From the cell containing the given text, extract its center point as (x, y) coordinate. 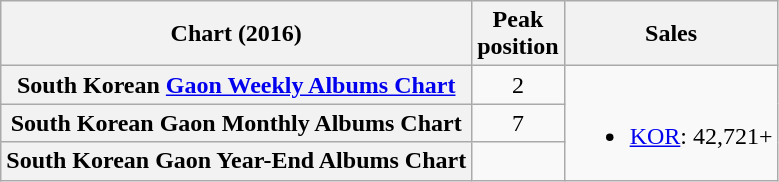
Chart (2016) (236, 34)
South Korean Gaon Year-End Albums Chart (236, 161)
South Korean Gaon Weekly Albums Chart (236, 85)
2 (518, 85)
South Korean Gaon Monthly Albums Chart (236, 123)
Sales (671, 34)
Peakposition (518, 34)
KOR: 42,721+ (671, 123)
7 (518, 123)
